Output the (x, y) coordinate of the center of the cell containing the given text.  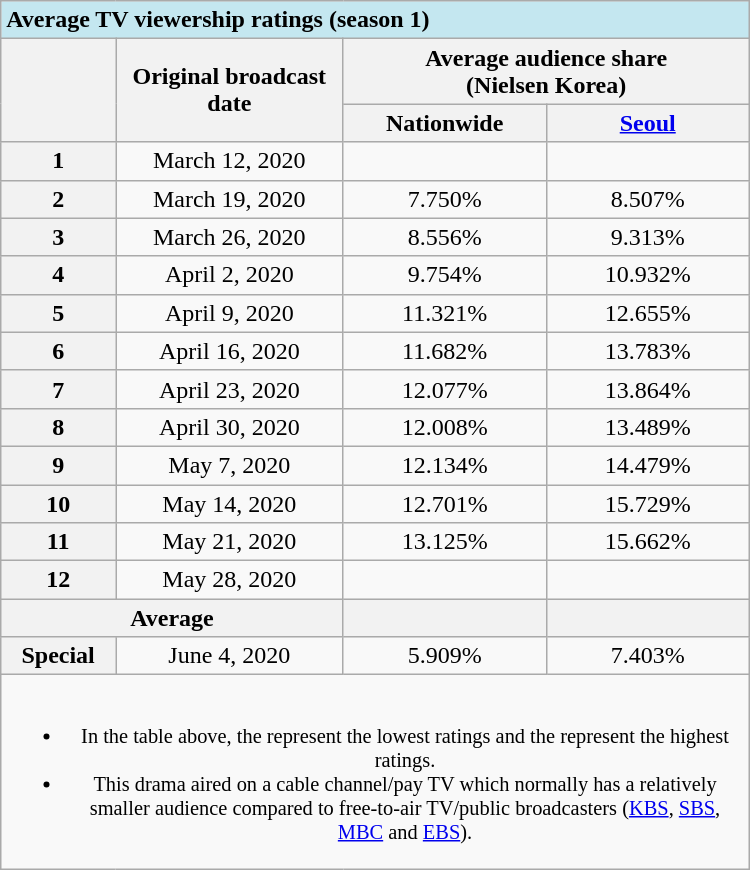
13.864% (648, 389)
May 21, 2020 (230, 542)
June 4, 2020 (230, 656)
12.008% (444, 427)
9.754% (444, 275)
14.479% (648, 465)
15.662% (648, 542)
March 12, 2020 (230, 161)
8 (58, 427)
April 16, 2020 (230, 351)
13.783% (648, 351)
12 (58, 580)
Nationwide (444, 123)
April 9, 2020 (230, 313)
8.556% (444, 237)
May 7, 2020 (230, 465)
4 (58, 275)
2 (58, 199)
Average (172, 618)
10 (58, 503)
5.909% (444, 656)
12.077% (444, 389)
15.729% (648, 503)
12.701% (444, 503)
11.321% (444, 313)
Average audience share(Nielsen Korea) (546, 72)
7.750% (444, 199)
11 (58, 542)
March 19, 2020 (230, 199)
9 (58, 465)
May 14, 2020 (230, 503)
8.507% (648, 199)
Seoul (648, 123)
13.125% (444, 542)
Special (58, 656)
May 28, 2020 (230, 580)
March 26, 2020 (230, 237)
9.313% (648, 237)
7 (58, 389)
10.932% (648, 275)
6 (58, 351)
Original broadcast date (230, 90)
12.655% (648, 313)
April 2, 2020 (230, 275)
11.682% (444, 351)
5 (58, 313)
1 (58, 161)
12.134% (444, 465)
April 30, 2020 (230, 427)
3 (58, 237)
13.489% (648, 427)
April 23, 2020 (230, 389)
Average TV viewership ratings (season 1) (375, 20)
7.403% (648, 656)
